Capture the cell that displays the provided text and extract its (x, y) central coordinate. 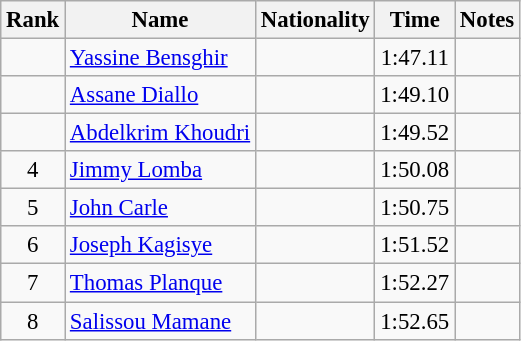
Time (415, 20)
1:47.11 (415, 58)
1:50.08 (415, 170)
Notes (488, 20)
Nationality (314, 20)
Joseph Kagisye (160, 245)
8 (33, 321)
Rank (33, 20)
1:51.52 (415, 245)
1:49.52 (415, 133)
John Carle (160, 208)
Thomas Planque (160, 283)
Assane Diallo (160, 95)
Abdelkrim Khoudri (160, 133)
Yassine Bensghir (160, 58)
1:52.27 (415, 283)
1:49.10 (415, 95)
1:50.75 (415, 208)
Salissou Mamane (160, 321)
Jimmy Lomba (160, 170)
7 (33, 283)
1:52.65 (415, 321)
6 (33, 245)
Name (160, 20)
4 (33, 170)
5 (33, 208)
